Determine the (X, Y) coordinate at the center of the cell enclosing the given text.  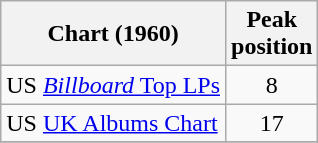
17 (272, 123)
8 (272, 85)
Peakposition (272, 34)
Chart (1960) (114, 34)
US UK Albums Chart (114, 123)
US Billboard Top LPs (114, 85)
